Capture the cell that displays the provided text and extract its (x, y) central coordinate. 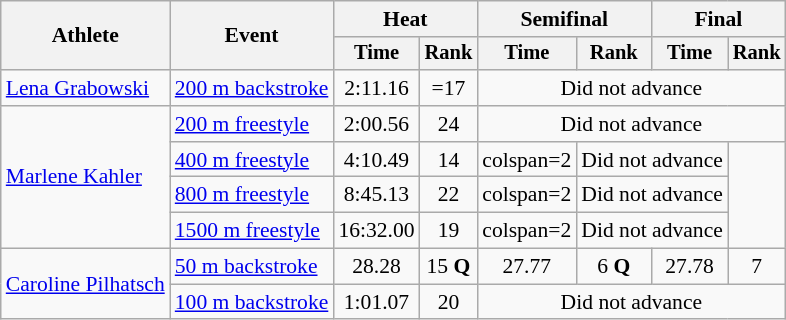
4:10.49 (376, 160)
22 (449, 195)
27.78 (690, 267)
800 m freestyle (252, 195)
400 m freestyle (252, 160)
Semifinal (564, 19)
Marlene Kahler (86, 177)
24 (449, 124)
1500 m freestyle (252, 231)
200 m backstroke (252, 88)
28.28 (376, 267)
200 m freestyle (252, 124)
50 m backstroke (252, 267)
1:01.07 (376, 302)
20 (449, 302)
Event (252, 36)
27.77 (526, 267)
Athlete (86, 36)
Heat (405, 19)
2:00.56 (376, 124)
19 (449, 231)
Lena Grabowski (86, 88)
2:11.16 (376, 88)
15 Q (449, 267)
Caroline Pilhatsch (86, 284)
7 (757, 267)
16:32.00 (376, 231)
6 Q (614, 267)
Final (718, 19)
100 m backstroke (252, 302)
=17 (449, 88)
8:45.13 (376, 195)
14 (449, 160)
